Determine the (X, Y) coordinate at the center of the cell enclosing the given text.  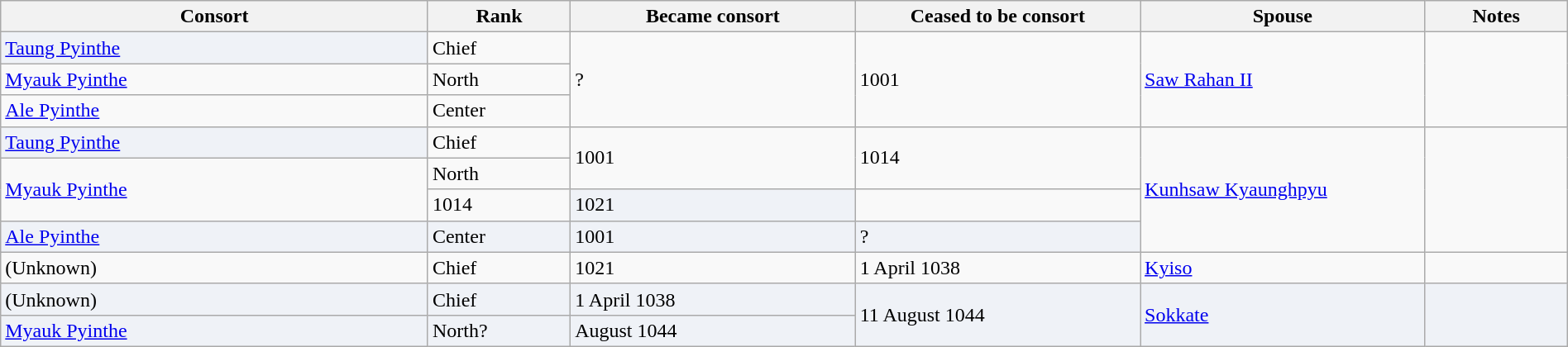
August 1044 (713, 330)
Kunhsaw Kyaunghpyu (1283, 189)
Kyiso (1283, 268)
Notes (1496, 17)
Consort (215, 17)
Became consort (713, 17)
North? (499, 330)
11 August 1044 (997, 315)
Rank (499, 17)
Sokkate (1283, 315)
Saw Rahan II (1283, 79)
Spouse (1283, 17)
Ceased to be consort (997, 17)
